Detect which cell encompasses the target text, then output its (X, Y) center coordinate. 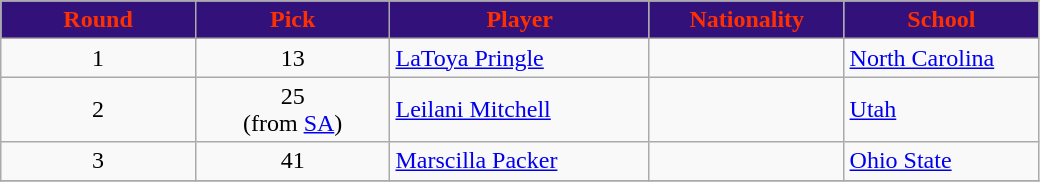
25 (from SA) (292, 110)
Marscilla Packer (520, 161)
Pick (292, 20)
Leilani Mitchell (520, 110)
LaToya Pringle (520, 58)
1 (98, 58)
Player (520, 20)
Utah (942, 110)
13 (292, 58)
2 (98, 110)
Ohio State (942, 161)
North Carolina (942, 58)
41 (292, 161)
School (942, 20)
Round (98, 20)
3 (98, 161)
Nationality (746, 20)
